Identify which cell holds the provided text, then report its [x, y] central coordinate. 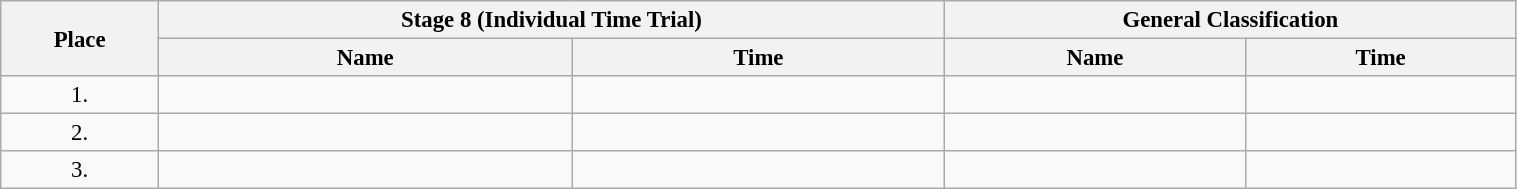
3. [80, 170]
Stage 8 (Individual Time Trial) [551, 20]
General Classification [1230, 20]
Place [80, 38]
1. [80, 95]
2. [80, 133]
